Detect which cell encompasses the target text, then output its [x, y] center coordinate. 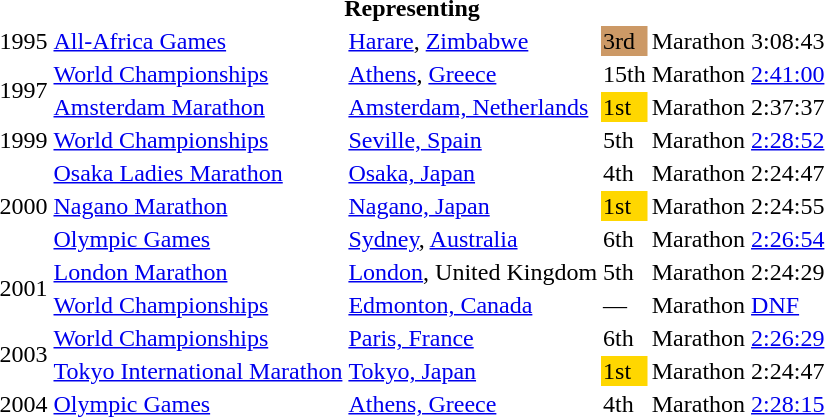
— [625, 305]
London Marathon [198, 272]
Athens, Greece [473, 74]
Seville, Spain [473, 140]
Amsterdam Marathon [198, 107]
Sydney, Australia [473, 239]
All-Africa Games [198, 41]
3rd [625, 41]
Nagano Marathon [198, 206]
Amsterdam, Netherlands [473, 107]
4th [625, 173]
London, United Kingdom [473, 272]
Osaka Ladies Marathon [198, 173]
Osaka, Japan [473, 173]
Paris, France [473, 338]
15th [625, 74]
Nagano, Japan [473, 206]
Tokyo, Japan [473, 371]
Tokyo International Marathon [198, 371]
Edmonton, Canada [473, 305]
Olympic Games [198, 239]
Harare, Zimbabwe [473, 41]
